Search for the cell housing the specified text and yield its (x, y) center coordinate. 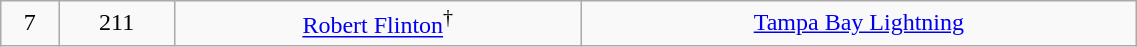
7 (30, 24)
211 (117, 24)
Tampa Bay Lightning (859, 24)
Robert Flinton† (378, 24)
